Output the [x, y] coordinate of the center of the cell containing the given text.  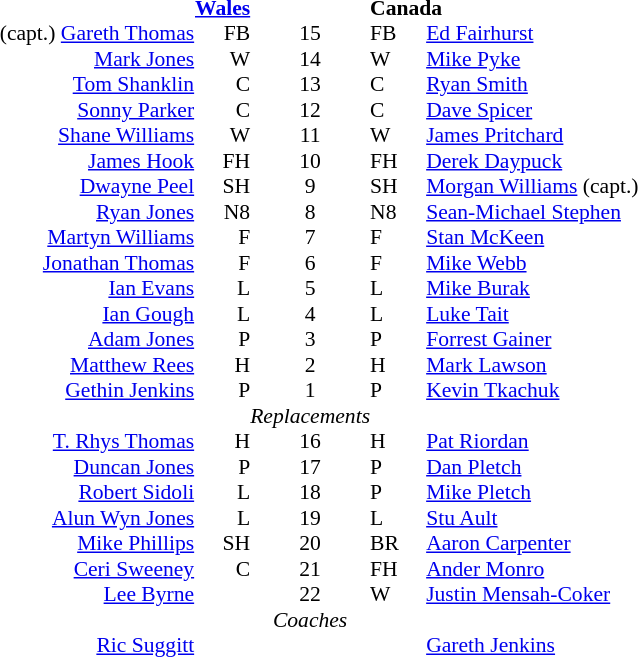
7 [310, 237]
19 [310, 518]
4 [310, 314]
11 [310, 135]
12 [310, 110]
17 [310, 467]
3 [310, 339]
1 [310, 391]
9 [310, 187]
8 [310, 212]
14 [310, 59]
21 [310, 569]
16 [310, 441]
20 [310, 543]
6 [310, 263]
13 [310, 85]
15 [310, 33]
2 [310, 365]
10 [310, 161]
5 [310, 289]
18 [310, 493]
Coaches [310, 620]
22 [310, 595]
Replacements [310, 416]
BR [398, 543]
